Find where the given text appears and provide that cell's center as [x, y] coordinate. 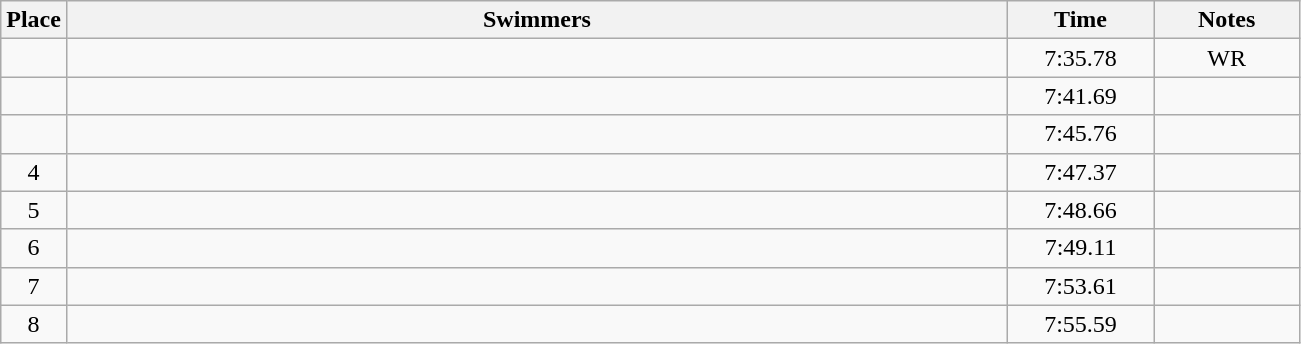
7:49.11 [1081, 248]
5 [34, 210]
7:41.69 [1081, 96]
8 [34, 324]
4 [34, 172]
7:45.76 [1081, 134]
Notes [1227, 20]
7:47.37 [1081, 172]
Time [1081, 20]
7:48.66 [1081, 210]
Place [34, 20]
7 [34, 286]
WR [1227, 58]
Swimmers [536, 20]
7:53.61 [1081, 286]
7:35.78 [1081, 58]
6 [34, 248]
7:55.59 [1081, 324]
